Return [x, y] of the center of cell containing provided text 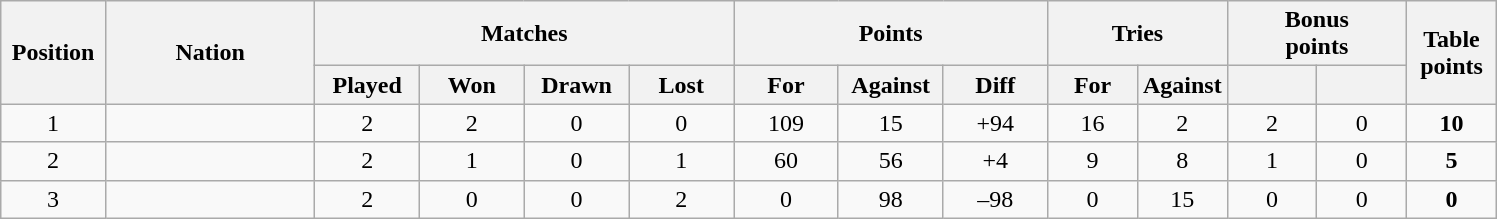
3 [54, 199]
Lost [682, 85]
Played [368, 85]
8 [1182, 161]
56 [890, 161]
Tablepoints [1452, 52]
Won [472, 85]
9 [1093, 161]
Diff [996, 85]
Bonuspoints [1316, 34]
16 [1093, 123]
+4 [996, 161]
–98 [996, 199]
60 [786, 161]
+94 [996, 123]
5 [1452, 161]
98 [890, 199]
Matches [524, 34]
Tries [1138, 34]
Points [891, 34]
Position [54, 52]
10 [1452, 123]
Nation [210, 52]
Drawn [576, 85]
109 [786, 123]
